Return [x, y] of the center of cell containing provided text 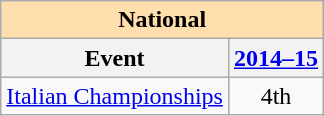
National [162, 20]
2014–15 [276, 58]
4th [276, 96]
Event [115, 58]
Italian Championships [115, 96]
